Scan for the cell matching the given text and deliver its [X, Y] coordinate at center. 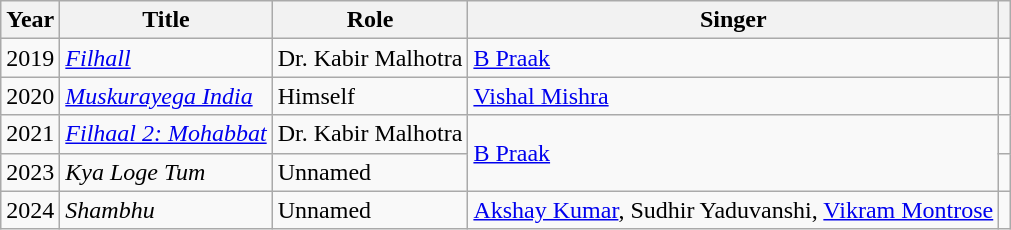
Singer [734, 20]
2023 [30, 172]
Muskurayega India [166, 96]
Year [30, 20]
2021 [30, 134]
Shambhu [166, 210]
Kya Loge Tum [166, 172]
2024 [30, 210]
Role [370, 20]
2019 [30, 58]
Filhall [166, 58]
Vishal Mishra [734, 96]
2020 [30, 96]
Himself [370, 96]
Akshay Kumar, Sudhir Yaduvanshi, Vikram Montrose [734, 210]
Filhaal 2: Mohabbat [166, 134]
Title [166, 20]
